Detect which cell encompasses the target text, then output its (x, y) center coordinate. 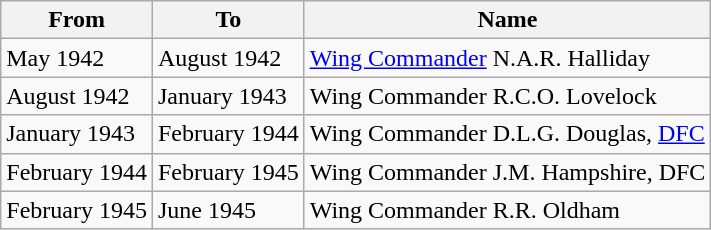
June 1945 (228, 210)
Wing Commander J.M. Hampshire, DFC (508, 172)
May 1942 (77, 58)
Name (508, 20)
Wing Commander R.C.O. Lovelock (508, 96)
Wing Commander N.A.R. Halliday (508, 58)
Wing Commander D.L.G. Douglas, DFC (508, 134)
To (228, 20)
From (77, 20)
Wing Commander R.R. Oldham (508, 210)
